Locate the cell with the specified text and output its (X, Y) center coordinate. 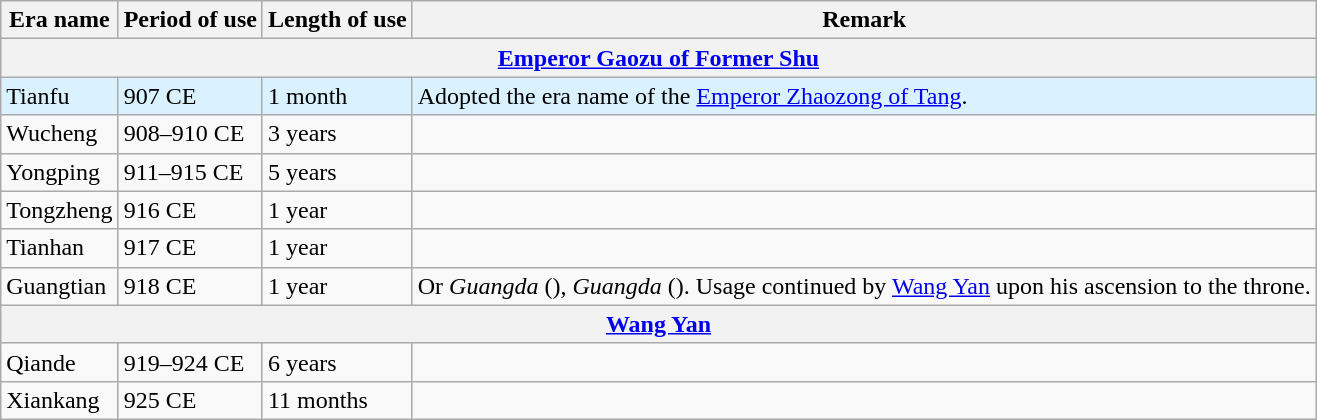
911–915 CE (190, 172)
925 CE (190, 400)
908–910 CE (190, 134)
Era name (60, 20)
916 CE (190, 210)
917 CE (190, 248)
3 years (337, 134)
Emperor Gaozu of Former Shu (658, 58)
Yongping (60, 172)
907 CE (190, 96)
Or Guangda (), Guangda (). Usage continued by Wang Yan upon his ascension to the throne. (864, 286)
Tianfu (60, 96)
Remark (864, 20)
Tianhan (60, 248)
Wang Yan (658, 324)
1 month (337, 96)
Xiankang (60, 400)
Adopted the era name of the Emperor Zhaozong of Tang. (864, 96)
Length of use (337, 20)
5 years (337, 172)
Guangtian (60, 286)
Period of use (190, 20)
919–924 CE (190, 362)
Wucheng (60, 134)
Qiande (60, 362)
Tongzheng (60, 210)
6 years (337, 362)
11 months (337, 400)
918 CE (190, 286)
